Provide the (x, y) coordinate of the cell's center where the given text is located.  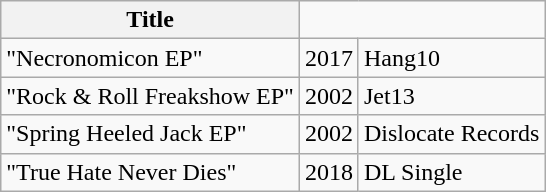
DL Single (451, 172)
Dislocate Records (451, 134)
"Spring Heeled Jack EP" (150, 134)
Title (150, 20)
Hang10 (451, 58)
"Necronomicon EP" (150, 58)
"Rock & Roll Freakshow EP" (150, 96)
2018 (328, 172)
2017 (328, 58)
"True Hate Never Dies" (150, 172)
Jet13 (451, 96)
